Determine the [X, Y] coordinate at the center of the cell enclosing the given text.  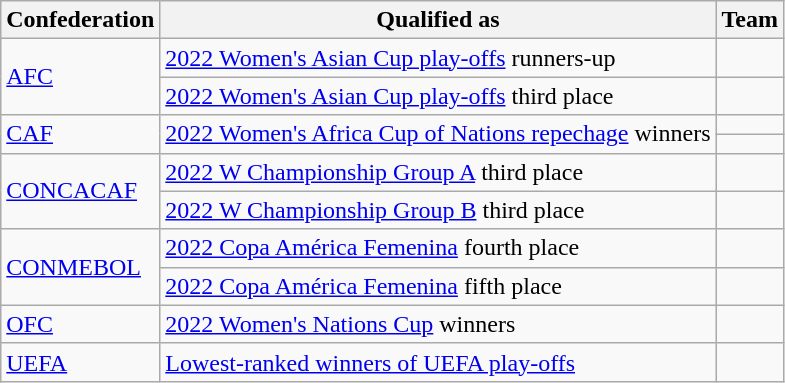
CONCACAF [80, 191]
Qualified as [438, 20]
2022 Copa América Femenina fourth place [438, 248]
2022 Women's Asian Cup play-offs runners-up [438, 58]
Confederation [80, 20]
Lowest-ranked winners of UEFA play-offs [438, 362]
2022 W Championship Group A third place [438, 172]
2022 W Championship Group B third place [438, 210]
2022 Copa América Femenina fifth place [438, 286]
2022 Women's Nations Cup winners [438, 324]
2022 Women's Asian Cup play-offs third place [438, 96]
UEFA [80, 362]
CAF [80, 134]
AFC [80, 77]
OFC [80, 324]
CONMEBOL [80, 267]
Team [750, 20]
2022 Women's Africa Cup of Nations repechage winners [438, 134]
